From the cell containing the given text, extract its center point as (X, Y) coordinate. 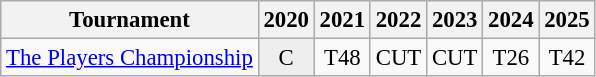
2022 (398, 20)
2025 (567, 20)
The Players Championship (130, 58)
T48 (342, 58)
T42 (567, 58)
2024 (511, 20)
C (286, 58)
2020 (286, 20)
Tournament (130, 20)
T26 (511, 58)
2023 (455, 20)
2021 (342, 20)
